From the cell containing the given text, extract its center point as (x, y) coordinate. 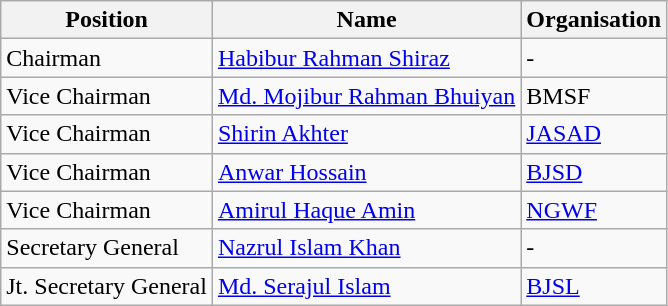
Shirin Akhter (366, 134)
BJSD (594, 172)
BJSL (594, 286)
BMSF (594, 96)
Anwar Hossain (366, 172)
Name (366, 20)
Md. Serajul Islam (366, 286)
Position (107, 20)
NGWF (594, 210)
Organisation (594, 20)
Jt. Secretary General (107, 286)
Amirul Haque Amin (366, 210)
Habibur Rahman Shiraz (366, 58)
Md. Mojibur Rahman Bhuiyan (366, 96)
Secretary General (107, 248)
Nazrul Islam Khan (366, 248)
JASAD (594, 134)
Chairman (107, 58)
